Capture the cell that displays the provided text and extract its (X, Y) central coordinate. 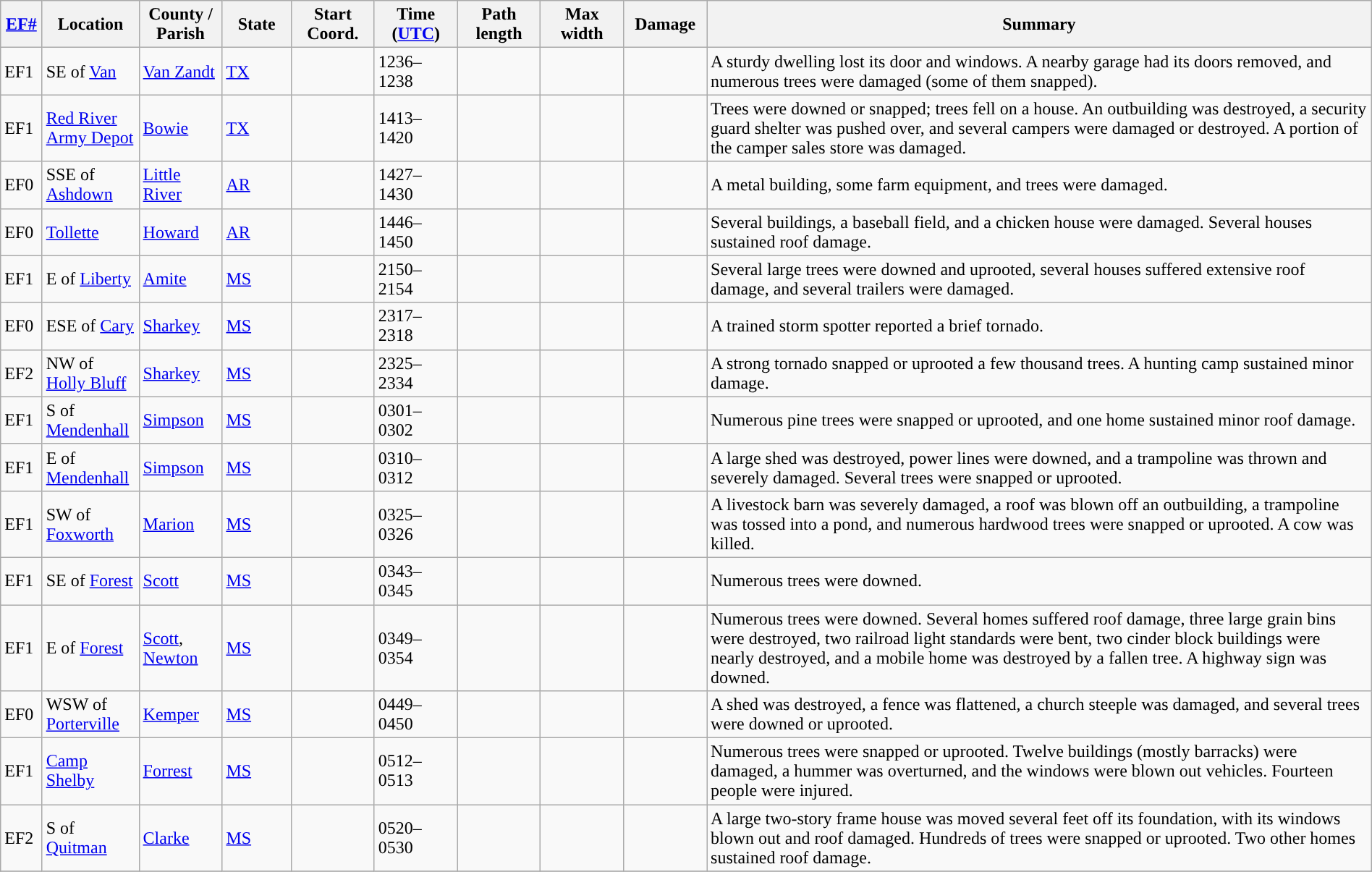
1413–1420 (415, 128)
Numerous trees were downed. (1039, 580)
State (257, 25)
Bowie (181, 128)
0325–0326 (415, 524)
2317–2318 (415, 326)
Red River Army Depot (90, 128)
Van Zandt (181, 71)
Little River (181, 185)
E of Forest (90, 648)
Clarke (181, 838)
2150–2154 (415, 279)
E of Mendenhall (90, 467)
Damage (666, 25)
S of Mendenhall (90, 420)
Howard (181, 232)
Marion (181, 524)
Max width (582, 25)
A shed was destroyed, a fence was flattened, a church steeple was damaged, and several trees were downed or uprooted. (1039, 715)
0301–0302 (415, 420)
Amite (181, 279)
Camp Shelby (90, 771)
Several buildings, a baseball field, and a chicken house were damaged. Several houses sustained roof damage. (1039, 232)
1236–1238 (415, 71)
Location (90, 25)
0310–0312 (415, 467)
0512–0513 (415, 771)
Start Coord. (333, 25)
Numerous pine trees were snapped or uprooted, and one home sustained minor roof damage. (1039, 420)
Summary (1039, 25)
NW of Holly Bluff (90, 373)
WSW of Porterville (90, 715)
1427–1430 (415, 185)
EF# (22, 25)
A large shed was destroyed, power lines were downed, and a trampoline was thrown and severely damaged. Several trees were snapped or uprooted. (1039, 467)
ESE of Cary (90, 326)
A strong tornado snapped or uprooted a few thousand trees. A hunting camp sustained minor damage. (1039, 373)
Time (UTC) (415, 25)
E of Liberty (90, 279)
Scott (181, 580)
0449–0450 (415, 715)
A trained storm spotter reported a brief tornado. (1039, 326)
County / Parish (181, 25)
2325–2334 (415, 373)
0349–0354 (415, 648)
Forrest (181, 771)
0520–0530 (415, 838)
SE of Van (90, 71)
SW of Foxworth (90, 524)
A sturdy dwelling lost its door and windows. A nearby garage had its doors removed, and numerous trees were damaged (some of them snapped). (1039, 71)
SSE of Ashdown (90, 185)
Several large trees were downed and uprooted, several houses suffered extensive roof damage, and several trailers were damaged. (1039, 279)
Path length (499, 25)
Tollette (90, 232)
Kemper (181, 715)
S of Quitman (90, 838)
A metal building, some farm equipment, and trees were damaged. (1039, 185)
SE of Forest (90, 580)
0343–0345 (415, 580)
1446–1450 (415, 232)
Scott, Newton (181, 648)
